Determine the (x, y) coordinate at the center of the cell enclosing the given text.  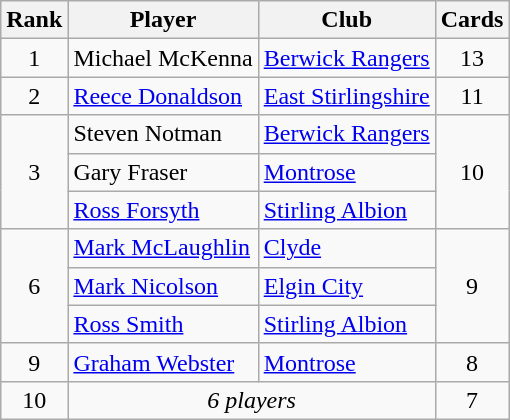
Rank (34, 20)
Cards (472, 20)
6 players (252, 400)
11 (472, 96)
Club (346, 20)
Player (163, 20)
Michael McKenna (163, 58)
East Stirlingshire (346, 96)
3 (34, 172)
Clyde (346, 248)
6 (34, 286)
Gary Fraser (163, 172)
Reece Donaldson (163, 96)
7 (472, 400)
Mark Nicolson (163, 286)
1 (34, 58)
Ross Forsyth (163, 210)
8 (472, 362)
2 (34, 96)
Ross Smith (163, 324)
Mark McLaughlin (163, 248)
Elgin City (346, 286)
Graham Webster (163, 362)
13 (472, 58)
Steven Notman (163, 134)
